Find where the given text appears and provide that cell's center as [X, Y] coordinate. 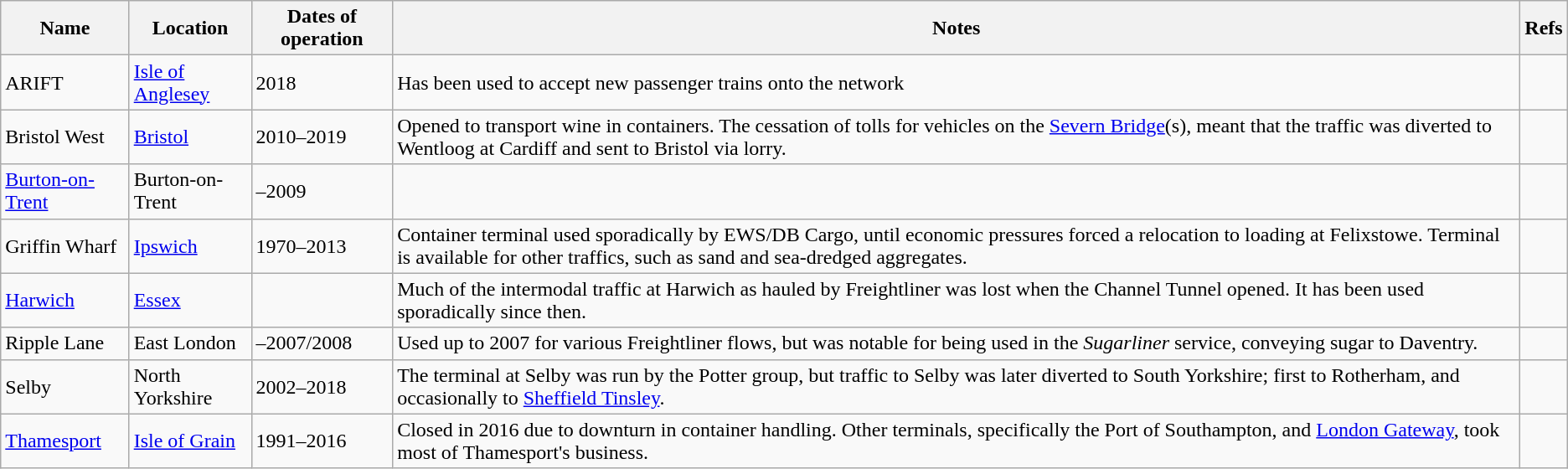
2018 [322, 82]
Name [65, 28]
Used up to 2007 for various Freightliner flows, but was notable for being used in the Sugarliner service, conveying sugar to Daventry. [957, 343]
East London [190, 343]
Isle of Grain [190, 441]
2002–2018 [322, 387]
2010–2019 [322, 137]
–2009 [322, 191]
ARIFT [65, 82]
Thamesport [65, 441]
North Yorkshire [190, 387]
Essex [190, 300]
Bristol West [65, 137]
Isle of Anglesey [190, 82]
Ipswich [190, 246]
Bristol [190, 137]
Notes [957, 28]
Harwich [65, 300]
Griffin Wharf [65, 246]
1970–2013 [322, 246]
–2007/2008 [322, 343]
Dates of operation [322, 28]
Selby [65, 387]
1991–2016 [322, 441]
Location [190, 28]
Refs [1544, 28]
Has been used to accept new passenger trains onto the network [957, 82]
Ripple Lane [65, 343]
